Return [x, y] of the center of cell containing provided text 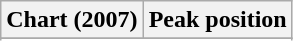
Chart (2007) [72, 20]
Peak position [218, 20]
